Scan for the cell matching the given text and deliver its (x, y) coordinate at center. 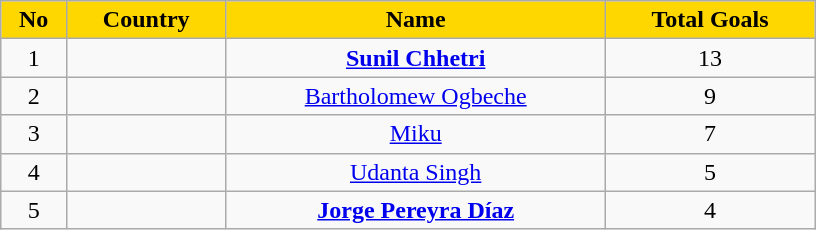
9 (710, 96)
Miku (416, 134)
Bartholomew Ogbeche (416, 96)
Country (146, 20)
Total Goals (710, 20)
No (34, 20)
7 (710, 134)
Sunil Chhetri (416, 58)
Jorge Pereyra Díaz (416, 210)
Udanta Singh (416, 172)
13 (710, 58)
1 (34, 58)
Name (416, 20)
2 (34, 96)
3 (34, 134)
